Scan for the cell matching the given text and deliver its (x, y) coordinate at center. 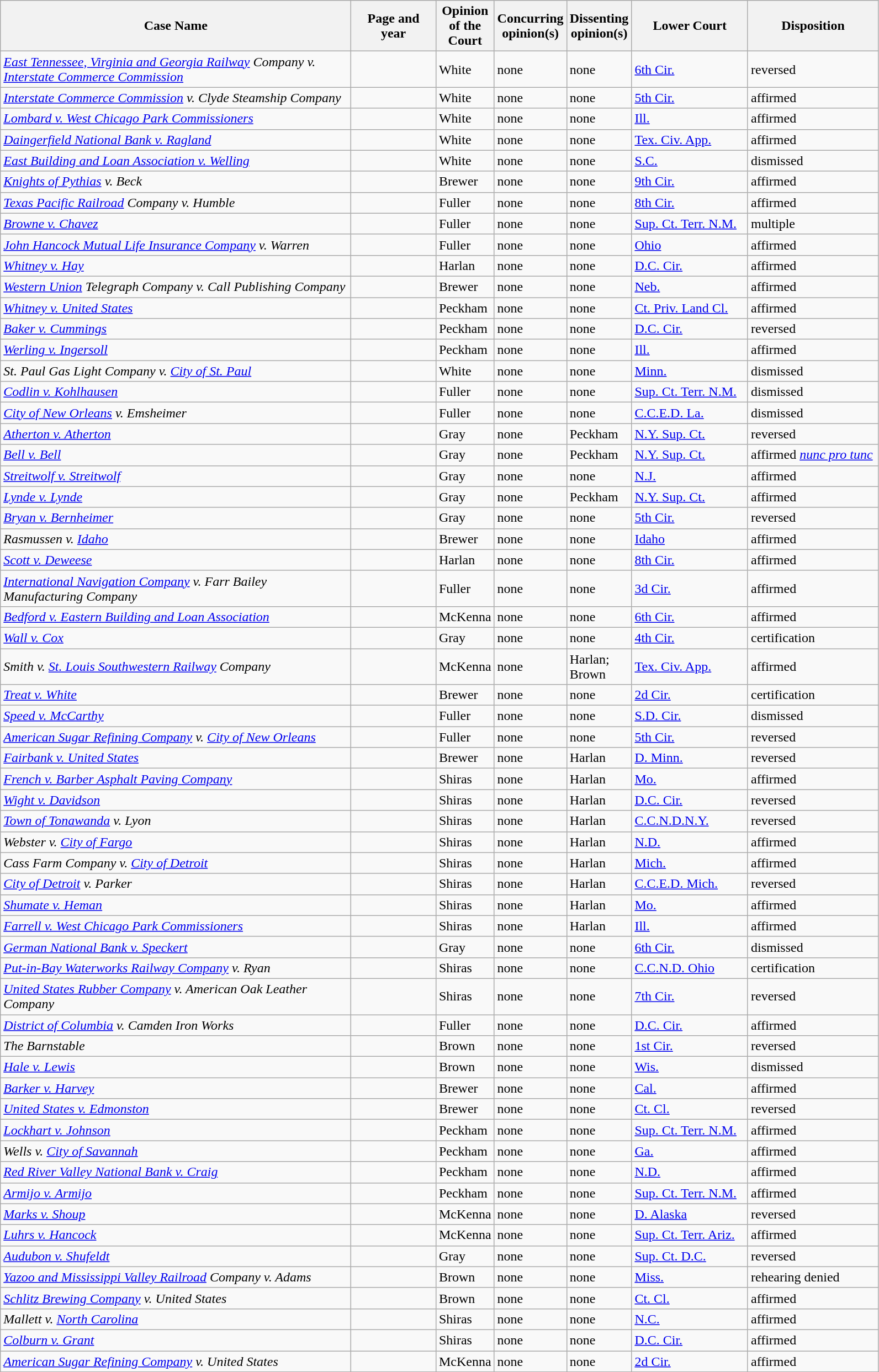
Lower Court (690, 26)
Farrell v. West Chicago Park Commissioners (176, 926)
D. Minn. (690, 758)
Speed v. McCarthy (176, 716)
Whitney v. Hay (176, 266)
affirmed nunc pro tunc (813, 455)
Miss. (690, 1277)
C.C.N.D. Ohio (690, 968)
Western Union Telegraph Company v. Call Publishing Company (176, 287)
Bedford v. Eastern Building and Loan Association (176, 617)
Armijo v. Armijo (176, 1193)
C.C.E.D. Mich. (690, 884)
Lynde v. Lynde (176, 497)
Mallett v. North Carolina (176, 1319)
East Tennessee, Virginia and Georgia Railway Company v. Interstate Commerce Commission (176, 70)
East Building and Loan Association v. Welling (176, 161)
Whitney v. United States (176, 308)
Yazoo and Mississippi Valley Railroad Company v. Adams (176, 1277)
S.D. Cir. (690, 716)
Put-in-Bay Waterworks Railway Company v. Ryan (176, 968)
International Navigation Company v. Farr Bailey Manufacturing Company (176, 589)
Wall v. Cox (176, 638)
N.J. (690, 476)
Texas Pacific Railroad Company v. Humble (176, 203)
Sup. Ct. Terr. Ariz. (690, 1235)
St. Paul Gas Light Company v. City of St. Paul (176, 371)
Rasmussen v. Idaho (176, 539)
French v. Barber Asphalt Paving Company (176, 779)
Baker v. Cummings (176, 329)
Webster v. City of Fargo (176, 842)
Cass Farm Company v. City of Detroit (176, 863)
Cal. (690, 1088)
Red River Valley National Bank v. Craig (176, 1172)
Ct. Priv. Land Cl. (690, 308)
Audubon v. Shufeldt (176, 1256)
Concurring opinion(s) (530, 26)
John Hancock Mutual Life Insurance Company v. Warren (176, 245)
Bell v. Bell (176, 455)
Atherton v. Atherton (176, 434)
Neb. (690, 287)
9th Cir. (690, 182)
C.C.N.D.N.Y. (690, 821)
Luhrs v. Hancock (176, 1235)
Town of Tonawanda v. Lyon (176, 821)
The Barnstable (176, 1046)
American Sugar Refining Company v. City of New Orleans (176, 737)
Harlan; Brown (599, 666)
Colburn v. Grant (176, 1340)
Idaho (690, 539)
Marks v. Shoup (176, 1214)
American Sugar Refining Company v. United States (176, 1361)
Ga. (690, 1151)
United States Rubber Company v. American Oak Leather Company (176, 996)
N.C. (690, 1319)
7th Cir. (690, 996)
Lockhart v. Johnson (176, 1130)
Smith v. St. Louis Southwestern Railway Company (176, 666)
Knights of Pythias v. Beck (176, 182)
Treat v. White (176, 695)
Scott v. Deweese (176, 560)
Ohio (690, 245)
Wis. (690, 1067)
Sup. Ct. D.C. (690, 1256)
Page and year (394, 26)
City of New Orleans v. Emsheimer (176, 413)
Daingerfield National Bank v. Ragland (176, 140)
3d Cir. (690, 589)
City of Detroit v. Parker (176, 884)
Browne v. Chavez (176, 224)
1st Cir. (690, 1046)
Shumate v. Heman (176, 905)
4th Cir. (690, 638)
Lombard v. West Chicago Park Commissioners (176, 119)
Disposition (813, 26)
multiple (813, 224)
German National Bank v. Speckert (176, 947)
D. Alaska (690, 1214)
Fairbank v. United States (176, 758)
Hale v. Lewis (176, 1067)
United States v. Edmonston (176, 1109)
Case Name (176, 26)
Werling v. Ingersoll (176, 350)
Mich. (690, 863)
Opinion of the Court (465, 26)
Bryan v. Bernheimer (176, 518)
Dissenting opinion(s) (599, 26)
Codlin v. Kohlhausen (176, 392)
Barker v. Harvey (176, 1088)
Streitwolf v. Streitwolf (176, 476)
Wight v. Davidson (176, 800)
District of Columbia v. Camden Iron Works (176, 1025)
S.C. (690, 161)
Wells v. City of Savannah (176, 1151)
rehearing denied (813, 1277)
C.C.E.D. La. (690, 413)
Interstate Commerce Commission v. Clyde Steamship Company (176, 98)
Schlitz Brewing Company v. United States (176, 1298)
Minn. (690, 371)
